Identify which cell holds the provided text, then report its (X, Y) central coordinate. 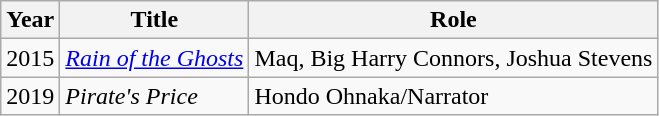
Title (154, 20)
Pirate's Price (154, 96)
Role (454, 20)
2015 (30, 58)
Rain of the Ghosts (154, 58)
Hondo Ohnaka/Narrator (454, 96)
Maq, Big Harry Connors, Joshua Stevens (454, 58)
Year (30, 20)
2019 (30, 96)
